Capture the cell that displays the provided text and extract its [x, y] central coordinate. 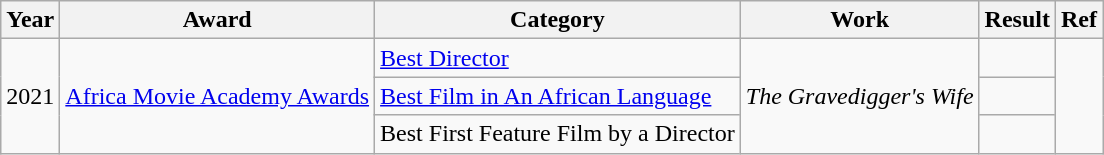
Africa Movie Academy Awards [218, 96]
Best Director [558, 58]
Work [860, 20]
Year [30, 20]
Result [1017, 20]
Best Film in An African Language [558, 96]
Award [218, 20]
Ref [1078, 20]
The Gravedigger's Wife [860, 96]
2021 [30, 96]
Best First Feature Film by a Director [558, 134]
Category [558, 20]
